Locate the cell with the specified text and output its (X, Y) center coordinate. 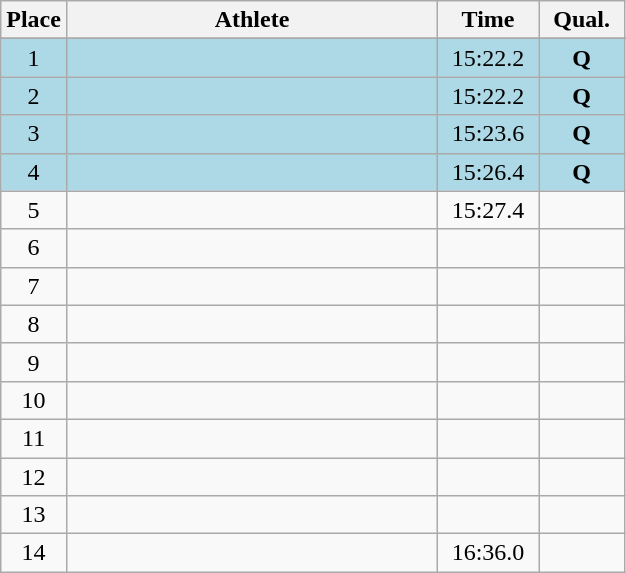
12 (34, 477)
Qual. (582, 20)
8 (34, 324)
2 (34, 96)
15:26.4 (488, 172)
16:36.0 (488, 553)
5 (34, 210)
1 (34, 58)
Place (34, 20)
7 (34, 286)
15:27.4 (488, 210)
Athlete (252, 20)
11 (34, 438)
6 (34, 248)
4 (34, 172)
14 (34, 553)
9 (34, 362)
10 (34, 400)
Time (488, 20)
15:23.6 (488, 134)
3 (34, 134)
13 (34, 515)
